Identify which cell holds the provided text, then report its (X, Y) central coordinate. 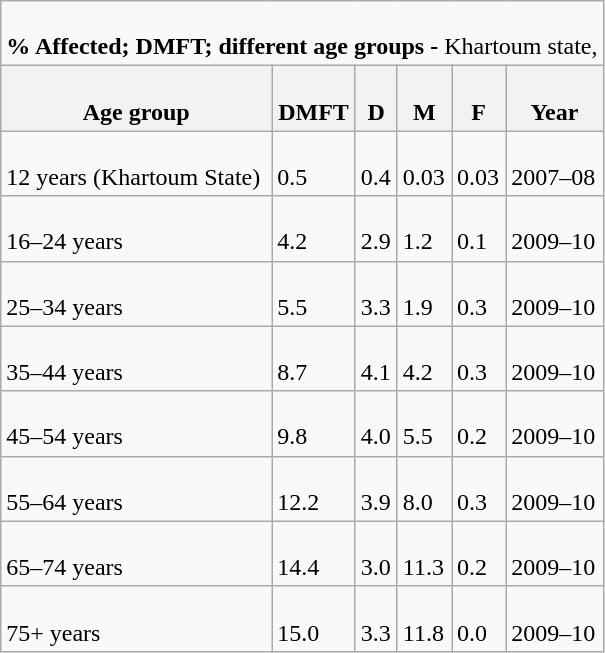
12.2 (314, 488)
2007–08 (554, 164)
2.9 (376, 228)
35–44 years (136, 358)
0.5 (314, 164)
8.7 (314, 358)
M (424, 98)
Year (554, 98)
11.3 (424, 554)
4.0 (376, 424)
8.0 (424, 488)
3.9 (376, 488)
75+ years (136, 618)
1.2 (424, 228)
0.0 (479, 618)
25–34 years (136, 294)
F (479, 98)
11.8 (424, 618)
3.0 (376, 554)
Age group (136, 98)
0.1 (479, 228)
D (376, 98)
1.9 (424, 294)
DMFT (314, 98)
0.4 (376, 164)
65–74 years (136, 554)
14.4 (314, 554)
45–54 years (136, 424)
% Affected; DMFT; different age groups - Khartoum state, (302, 34)
55–64 years (136, 488)
16–24 years (136, 228)
9.8 (314, 424)
12 years (Khartoum State) (136, 164)
15.0 (314, 618)
4.1 (376, 358)
